From the cell containing the given text, extract its center point as (X, Y) coordinate. 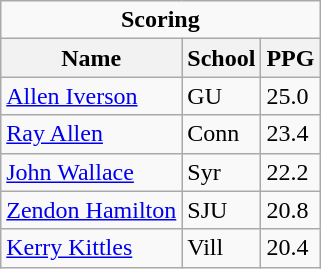
Zendon Hamilton (92, 210)
Conn (222, 134)
Ray Allen (92, 134)
23.4 (290, 134)
20.4 (290, 248)
Syr (222, 172)
SJU (222, 210)
PPG (290, 58)
Scoring (160, 20)
25.0 (290, 96)
GU (222, 96)
Kerry Kittles (92, 248)
Name (92, 58)
John Wallace (92, 172)
22.2 (290, 172)
School (222, 58)
Allen Iverson (92, 96)
Vill (222, 248)
20.8 (290, 210)
